Provide the (X, Y) coordinate of the cell's center where the given text is located.  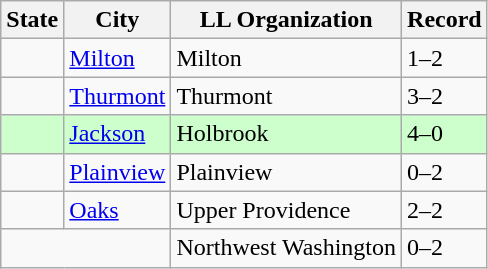
Holbrook (286, 134)
LL Organization (286, 20)
3–2 (445, 96)
4–0 (445, 134)
1–2 (445, 58)
Record (445, 20)
State (32, 20)
Jackson (118, 134)
2–2 (445, 210)
Oaks (118, 210)
Upper Providence (286, 210)
City (118, 20)
Northwest Washington (286, 248)
